Search for the cell housing the specified text and yield its [X, Y] center coordinate. 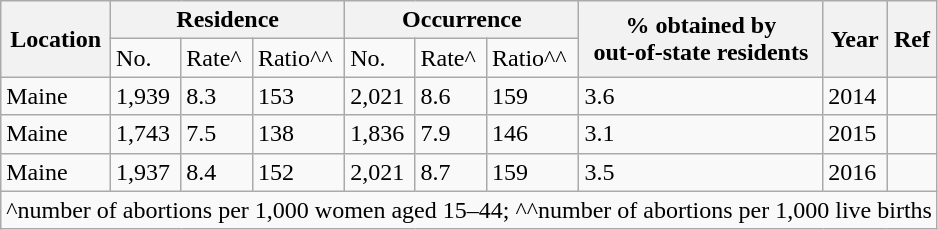
7.5 [217, 134]
1,836 [380, 134]
1,939 [146, 96]
3.1 [701, 134]
153 [298, 96]
8.3 [217, 96]
Occurrence [462, 20]
Year [855, 39]
8.4 [217, 172]
152 [298, 172]
1,937 [146, 172]
Location [56, 39]
2014 [855, 96]
Ref [912, 39]
1,743 [146, 134]
% obtained byout-of-state residents [701, 39]
3.6 [701, 96]
8.7 [451, 172]
138 [298, 134]
2016 [855, 172]
8.6 [451, 96]
3.5 [701, 172]
7.9 [451, 134]
146 [533, 134]
2015 [855, 134]
^number of abortions per 1,000 women aged 15–44; ^^number of abortions per 1,000 live births [470, 210]
Residence [228, 20]
